Detect which cell encompasses the target text, then output its (x, y) center coordinate. 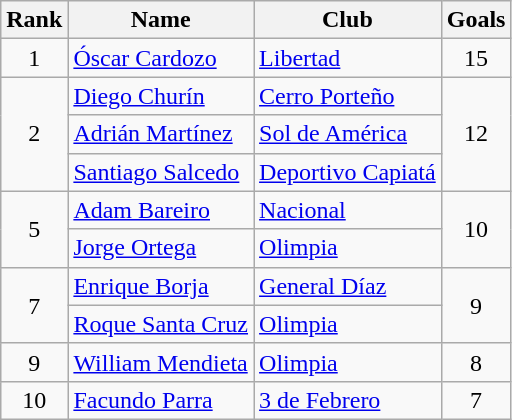
5 (34, 229)
Rank (34, 20)
Jorge Ortega (161, 248)
Libertad (348, 58)
Facundo Parra (161, 400)
Goals (476, 20)
Adrián Martínez (161, 134)
Sol de América (348, 134)
Adam Bareiro (161, 210)
1 (34, 58)
2 (34, 134)
William Mendieta (161, 362)
Roque Santa Cruz (161, 324)
Nacional (348, 210)
General Díaz (348, 286)
3 de Febrero (348, 400)
Óscar Cardozo (161, 58)
12 (476, 134)
Deportivo Capiatá (348, 172)
Cerro Porteño (348, 96)
Santiago Salcedo (161, 172)
8 (476, 362)
Enrique Borja (161, 286)
Diego Churín (161, 96)
Name (161, 20)
15 (476, 58)
Club (348, 20)
